Search for the cell housing the specified text and yield its (x, y) center coordinate. 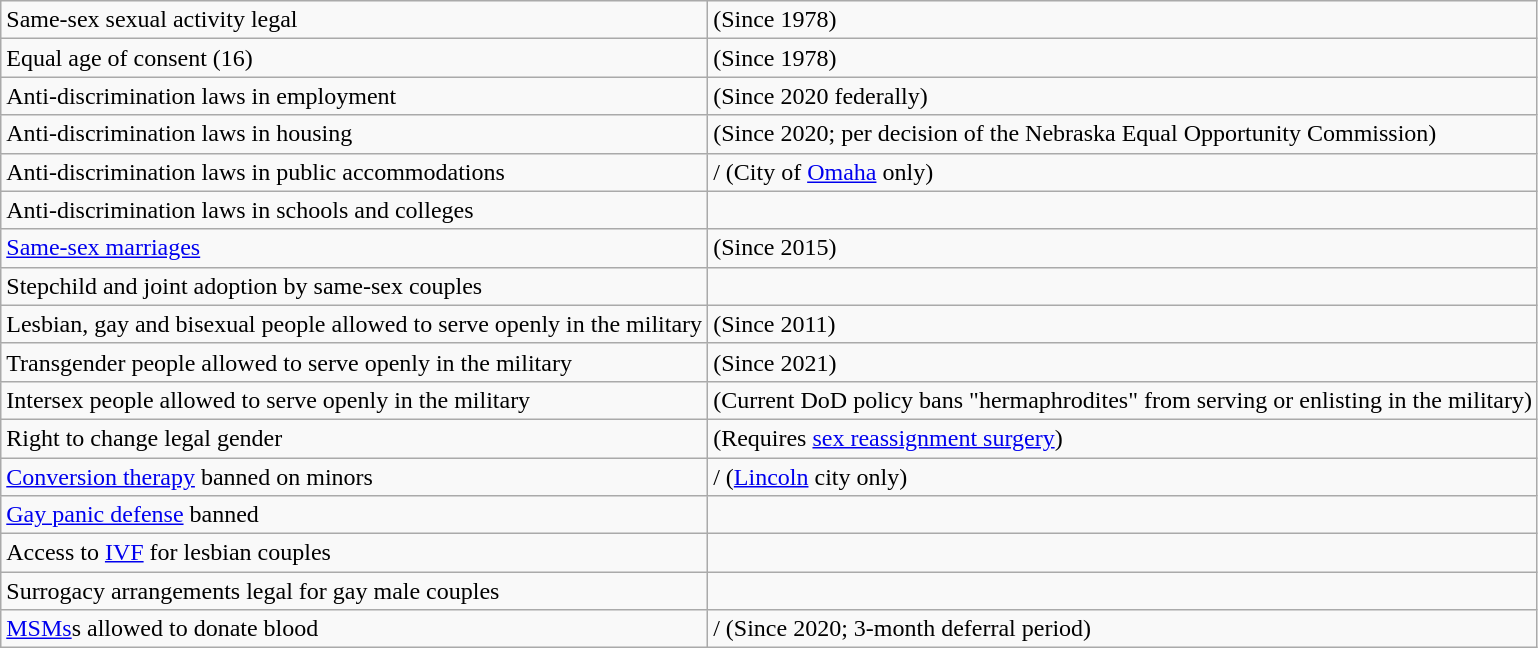
Lesbian, gay and bisexual people allowed to serve openly in the military (354, 324)
(Since 2011) (1123, 324)
/ (Lincoln city only) (1123, 477)
(Since 2015) (1123, 248)
Anti-discrimination laws in public accommodations (354, 172)
Anti-discrimination laws in schools and colleges (354, 210)
Surrogacy arrangements legal for gay male couples (354, 591)
Access to IVF for lesbian couples (354, 553)
Same-sex marriages (354, 248)
Intersex people allowed to serve openly in the military (354, 400)
/ (City of Omaha only) (1123, 172)
(Requires sex reassignment surgery) (1123, 438)
Right to change legal gender (354, 438)
Transgender people allowed to serve openly in the military (354, 362)
(Since 2020; per decision of the Nebraska Equal Opportunity Commission) (1123, 134)
(Since 2020 federally) (1123, 96)
/ (Since 2020; 3-month deferral period) (1123, 629)
Gay panic defense banned (354, 515)
Stepchild and joint adoption by same-sex couples (354, 286)
Anti-discrimination laws in housing (354, 134)
Anti-discrimination laws in employment (354, 96)
(Current DoD policy bans "hermaphrodites" from serving or enlisting in the military) (1123, 400)
Same-sex sexual activity legal (354, 20)
MSMss allowed to donate blood (354, 629)
Equal age of consent (16) (354, 58)
Conversion therapy banned on minors (354, 477)
(Since 2021) (1123, 362)
